Pinpoint the cell where the given text exists, returning its (X, Y) midpoint coordinate. 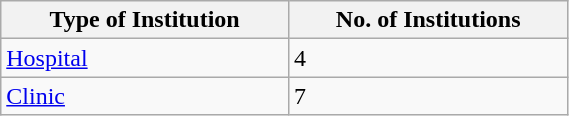
7 (428, 96)
Type of Institution (145, 20)
No. of Institutions (428, 20)
Clinic (145, 96)
Hospital (145, 58)
4 (428, 58)
